Locate the cell with the specified text and output its (X, Y) center coordinate. 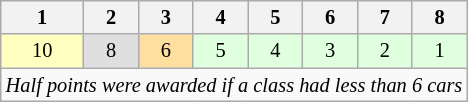
7 (386, 17)
10 (42, 51)
Half points were awarded if a class had less than 6 cars (234, 85)
